Locate the cell with the specified text and output its [X, Y] center coordinate. 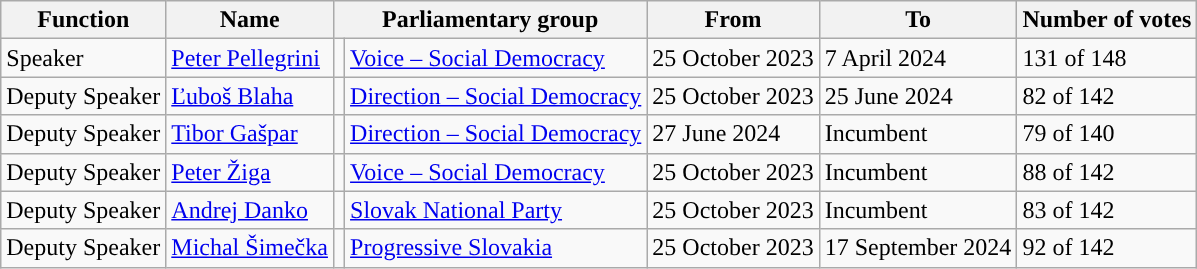
Speaker [84, 58]
Andrej Danko [250, 210]
From [733, 20]
79 of 140 [1107, 134]
Function [84, 20]
7 April 2024 [918, 58]
Progressive Slovakia [496, 248]
Peter Pellegrini [250, 58]
Number of votes [1107, 20]
17 September 2024 [918, 248]
27 June 2024 [733, 134]
88 of 142 [1107, 172]
92 of 142 [1107, 248]
To [918, 20]
Peter Žiga [250, 172]
82 of 142 [1107, 96]
25 June 2024 [918, 96]
Michal Šimečka [250, 248]
131 of 148 [1107, 58]
Ľuboš Blaha [250, 96]
Parliamentary group [490, 20]
Slovak National Party [496, 210]
Tibor Gašpar [250, 134]
83 of 142 [1107, 210]
Name [250, 20]
